Determine the [X, Y] coordinate at the center of the cell enclosing the given text.  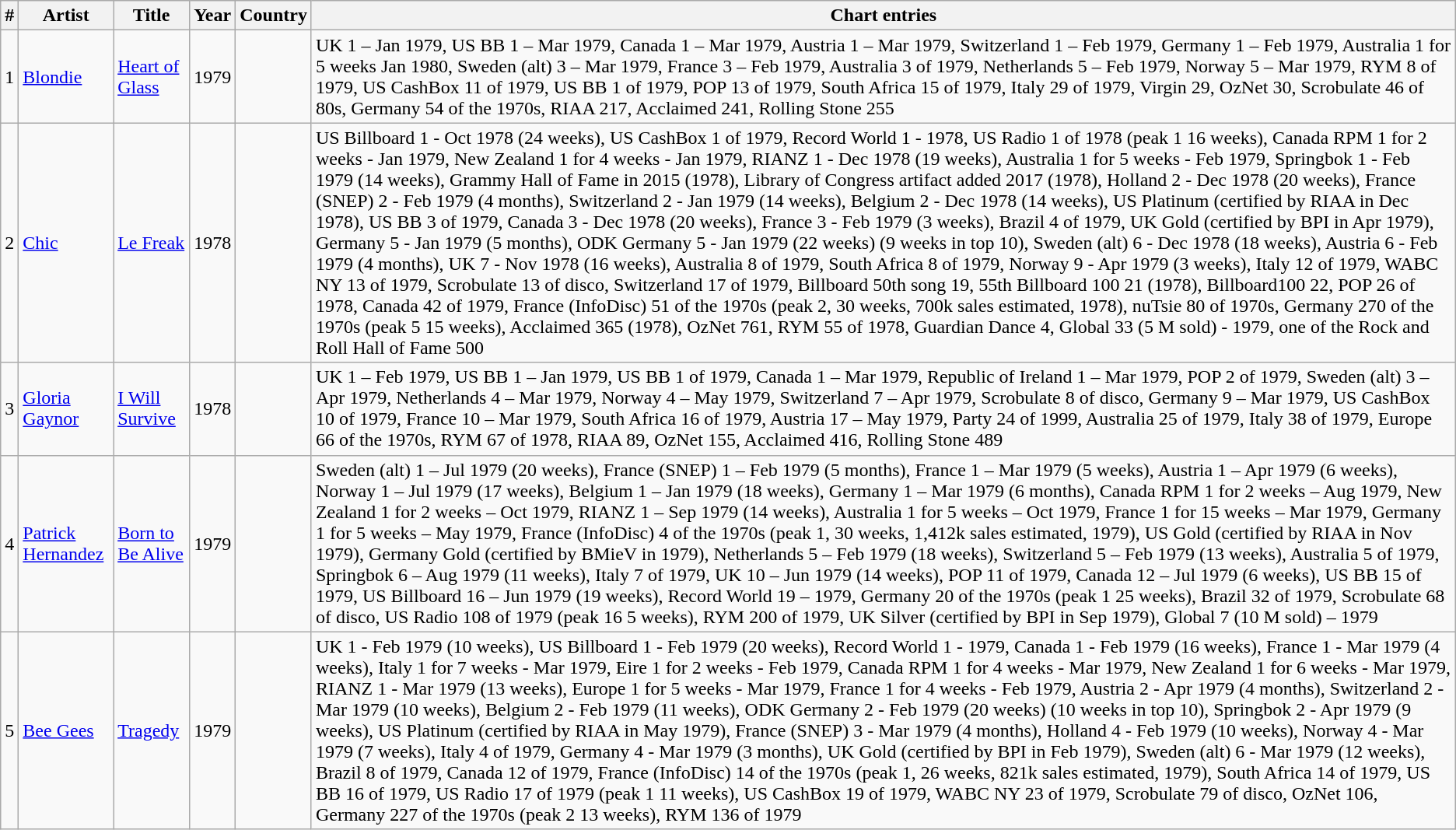
# [9, 16]
3 [9, 409]
Artist [66, 16]
Le Freak [152, 243]
Year [213, 16]
Gloria Gaynor [66, 409]
Title [152, 16]
Country [274, 16]
2 [9, 243]
Heart of Glass [152, 76]
Chic [66, 243]
4 [9, 543]
Born to Be Alive [152, 543]
Bee Gees [66, 730]
Tragedy [152, 730]
Blondie [66, 76]
5 [9, 730]
1 [9, 76]
I Will Survive [152, 409]
Patrick Hernandez [66, 543]
Chart entries [884, 16]
